Return (X, Y) of the center of cell containing provided text 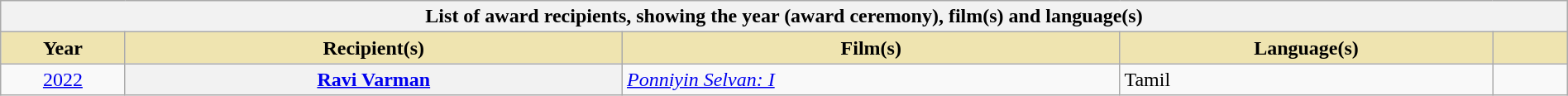
Ponniyin Selvan: I (872, 79)
2022 (63, 79)
Film(s) (872, 48)
Tamil (1307, 79)
Ravi Varman (374, 79)
Year (63, 48)
Recipient(s) (374, 48)
Language(s) (1307, 48)
List of award recipients, showing the year (award ceremony), film(s) and language(s) (784, 17)
